Search for the cell housing the specified text and yield its (X, Y) center coordinate. 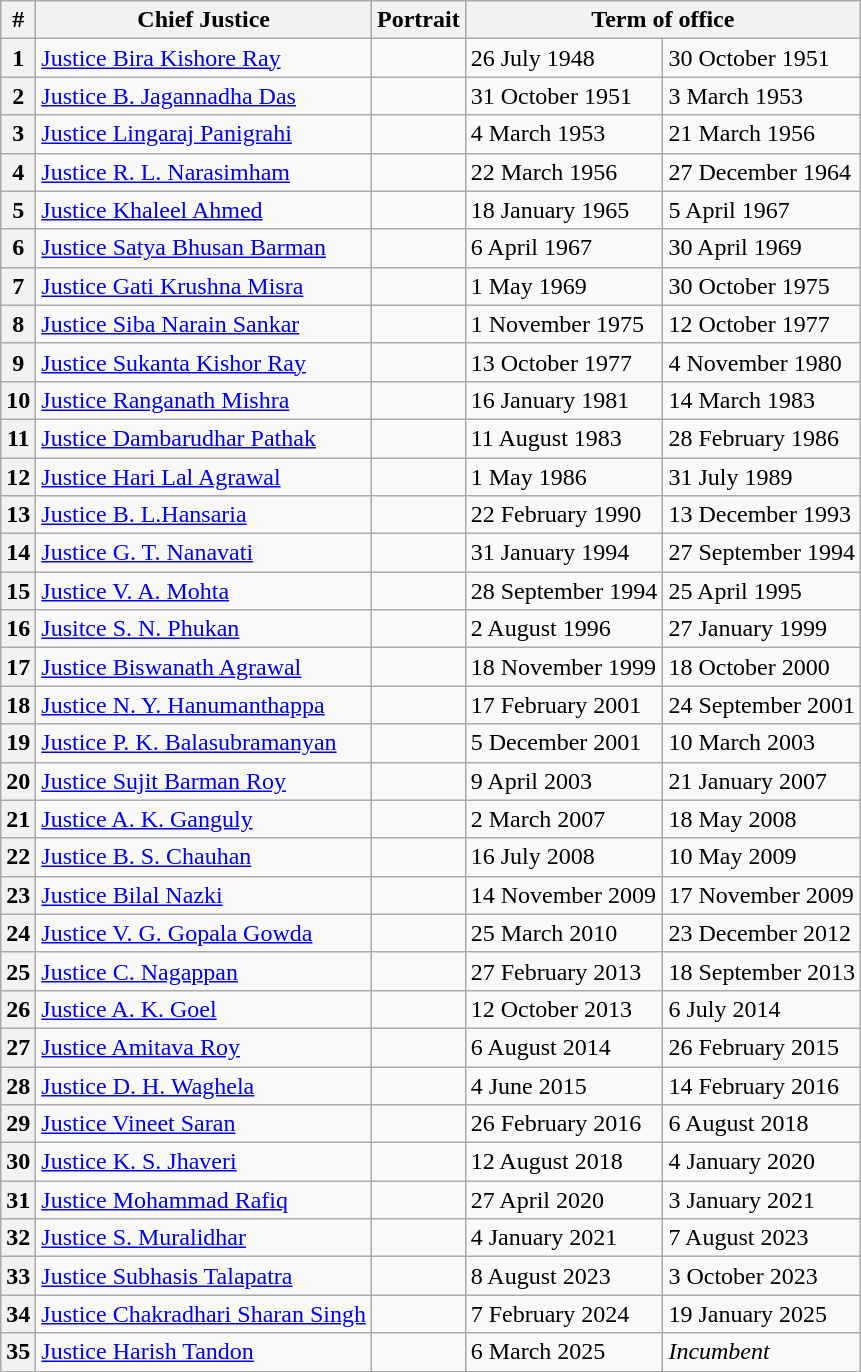
Justice Bilal Nazki (204, 895)
25 March 2010 (564, 933)
Justice A. K. Ganguly (204, 819)
17 February 2001 (564, 705)
18 October 2000 (762, 667)
6 August 2018 (762, 1124)
12 August 2018 (564, 1162)
Justice A. K. Goel (204, 1009)
16 January 1981 (564, 400)
Justice Biswanath Agrawal (204, 667)
31 (18, 1200)
27 February 2013 (564, 971)
12 October 1977 (762, 324)
10 March 2003 (762, 743)
22 March 1956 (564, 172)
14 March 1983 (762, 400)
Justice K. S. Jhaveri (204, 1162)
Term of office (662, 20)
4 June 2015 (564, 1085)
4 (18, 172)
Justice D. H. Waghela (204, 1085)
26 February 2016 (564, 1124)
8 August 2023 (564, 1276)
Justice Bira Kishore Ray (204, 58)
30 October 1951 (762, 58)
1 May 1969 (564, 286)
28 September 1994 (564, 591)
Justice V. A. Mohta (204, 591)
Justice N. Y. Hanumanthappa (204, 705)
3 January 2021 (762, 1200)
24 (18, 933)
Justice Subhasis Talapatra (204, 1276)
27 (18, 1047)
10 May 2009 (762, 857)
1 (18, 58)
13 December 1993 (762, 515)
6 July 2014 (762, 1009)
24 September 2001 (762, 705)
21 (18, 819)
2 August 1996 (564, 629)
18 November 1999 (564, 667)
Justice Chakradhari Sharan Singh (204, 1314)
19 (18, 743)
9 (18, 362)
5 December 2001 (564, 743)
25 (18, 971)
7 (18, 286)
35 (18, 1352)
14 (18, 553)
Justice B. L.Hansaria (204, 515)
14 February 2016 (762, 1085)
11 August 1983 (564, 438)
6 August 2014 (564, 1047)
26 (18, 1009)
Justice Khaleel Ahmed (204, 210)
16 July 2008 (564, 857)
29 (18, 1124)
Justice Siba Narain Sankar (204, 324)
28 (18, 1085)
27 April 2020 (564, 1200)
18 September 2013 (762, 971)
12 October 2013 (564, 1009)
Justice Harish Tandon (204, 1352)
31 July 1989 (762, 477)
1 May 1986 (564, 477)
31 October 1951 (564, 96)
17 November 2009 (762, 895)
3 October 2023 (762, 1276)
8 (18, 324)
25 April 1995 (762, 591)
Justice S. Muralidhar (204, 1238)
Justice B. Jagannadha Das (204, 96)
18 May 2008 (762, 819)
21 March 1956 (762, 134)
Justice Gati Krushna Misra (204, 286)
19 January 2025 (762, 1314)
Jusitce S. N. Phukan (204, 629)
12 (18, 477)
Justice B. S. Chauhan (204, 857)
22 February 1990 (564, 515)
4 March 1953 (564, 134)
18 January 1965 (564, 210)
Justice Satya Bhusan Barman (204, 248)
11 (18, 438)
Justice P. K. Balasubramanyan (204, 743)
26 February 2015 (762, 1047)
7 August 2023 (762, 1238)
13 (18, 515)
27 January 1999 (762, 629)
26 July 1948 (564, 58)
13 October 1977 (564, 362)
Portrait (418, 20)
6 April 1967 (564, 248)
5 April 1967 (762, 210)
15 (18, 591)
23 December 2012 (762, 933)
31 January 1994 (564, 553)
18 (18, 705)
4 January 2020 (762, 1162)
30 (18, 1162)
3 (18, 134)
7 February 2024 (564, 1314)
17 (18, 667)
Justice Sujit Barman Roy (204, 781)
9 April 2003 (564, 781)
Justice R. L. Narasimham (204, 172)
Justice Hari Lal Agrawal (204, 477)
21 January 2007 (762, 781)
30 October 1975 (762, 286)
6 (18, 248)
2 March 2007 (564, 819)
27 September 1994 (762, 553)
Justice Dambarudhar Pathak (204, 438)
20 (18, 781)
Justice Ranganath Mishra (204, 400)
1 November 1975 (564, 324)
Justice G. T. Nanavati (204, 553)
Justice Vineet Saran (204, 1124)
Incumbent (762, 1352)
32 (18, 1238)
14 November 2009 (564, 895)
16 (18, 629)
4 January 2021 (564, 1238)
5 (18, 210)
30 April 1969 (762, 248)
33 (18, 1276)
22 (18, 857)
27 December 1964 (762, 172)
Justice V. G. Gopala Gowda (204, 933)
23 (18, 895)
Justice C. Nagappan (204, 971)
Justice Sukanta Kishor Ray (204, 362)
10 (18, 400)
Justice Lingaraj Panigrahi (204, 134)
4 November 1980 (762, 362)
Justice Mohammad Rafiq (204, 1200)
Chief Justice (204, 20)
34 (18, 1314)
# (18, 20)
Justice Amitava Roy (204, 1047)
2 (18, 96)
28 February 1986 (762, 438)
3 March 1953 (762, 96)
6 March 2025 (564, 1352)
